Pinpoint the cell where the given text exists, returning its [X, Y] midpoint coordinate. 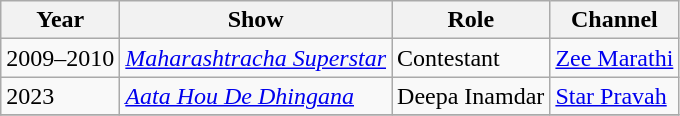
Channel [614, 20]
Year [60, 20]
Star Pravah [614, 96]
Aata Hou De Dhingana [256, 96]
Deepa Inamdar [471, 96]
Show [256, 20]
Maharashtracha Superstar [256, 58]
Role [471, 20]
Zee Marathi [614, 58]
2009–2010 [60, 58]
Contestant [471, 58]
2023 [60, 96]
